Return (x, y) of the center of cell containing provided text 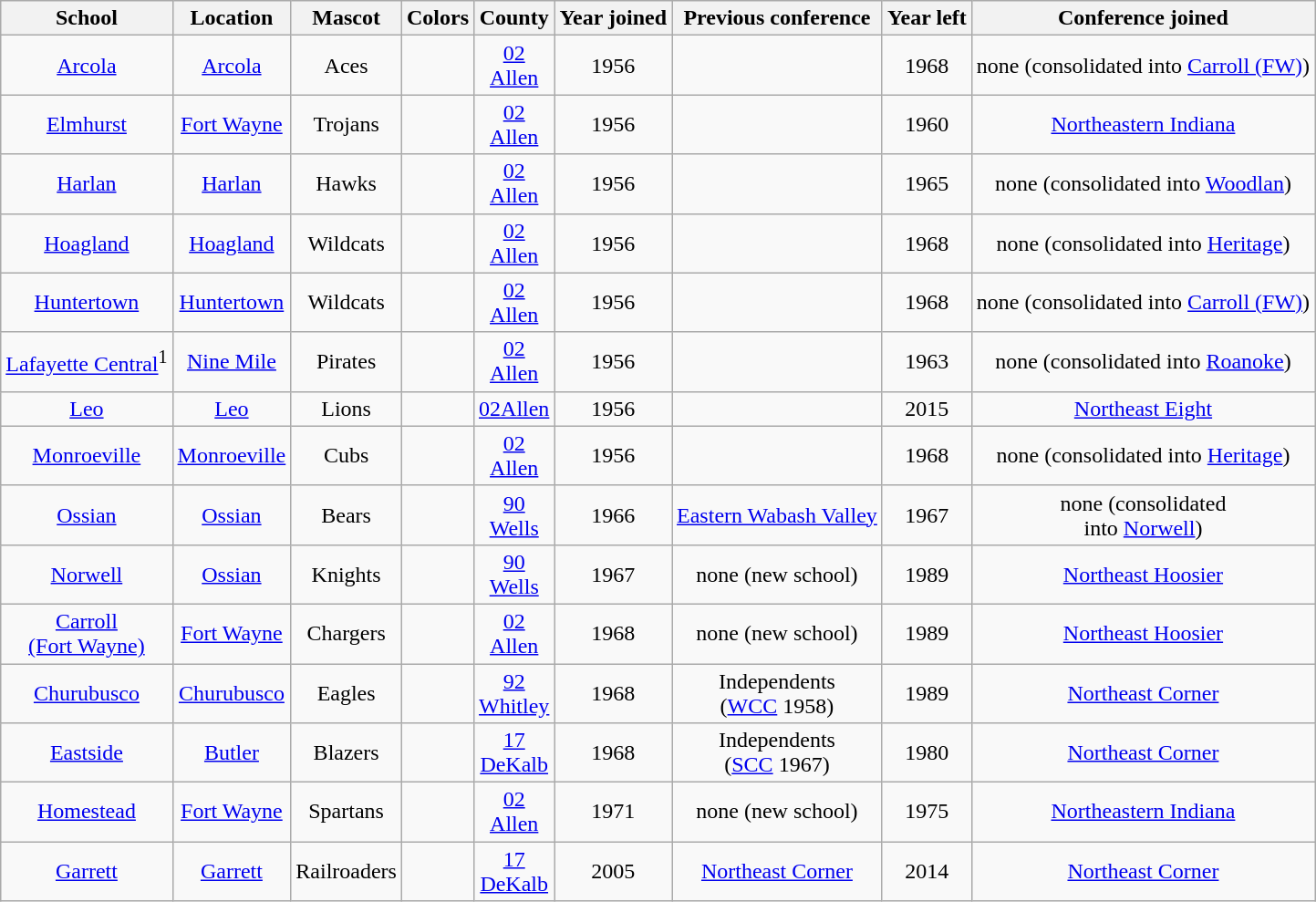
Aces (347, 66)
none (consolidated into Woodlan) (1143, 184)
Cubs (347, 456)
none (consolidatedinto Norwell) (1143, 514)
02Allen (514, 409)
Pirates (347, 361)
Location (232, 18)
School (87, 18)
Railroaders (347, 872)
Knights (347, 575)
Lions (347, 409)
Homestead (87, 812)
none (consolidated into Roanoke) (1143, 361)
County (514, 18)
Year left (927, 18)
Trojans (347, 124)
2005 (613, 872)
1963 (927, 361)
Nine Mile (232, 361)
Spartans (347, 812)
Butler (232, 753)
Eastern Wabash Valley (777, 514)
1975 (927, 812)
1971 (613, 812)
Hawks (347, 184)
Elmhurst (87, 124)
Independents(WCC 1958) (777, 693)
92 Whitley (514, 693)
Previous conference (777, 18)
1965 (927, 184)
Bears (347, 514)
Eagles (347, 693)
2015 (927, 409)
1960 (927, 124)
Northeast Eight (1143, 409)
2014 (927, 872)
Norwell (87, 575)
Mascot (347, 18)
Blazers (347, 753)
Year joined (613, 18)
1966 (613, 514)
Carroll (Fort Wayne) (87, 633)
1980 (927, 753)
Colors (438, 18)
Chargers (347, 633)
Lafayette Central1 (87, 361)
Conference joined (1143, 18)
Independents(SCC 1967) (777, 753)
Eastside (87, 753)
